From the cell containing the given text, extract its center point as (X, Y) coordinate. 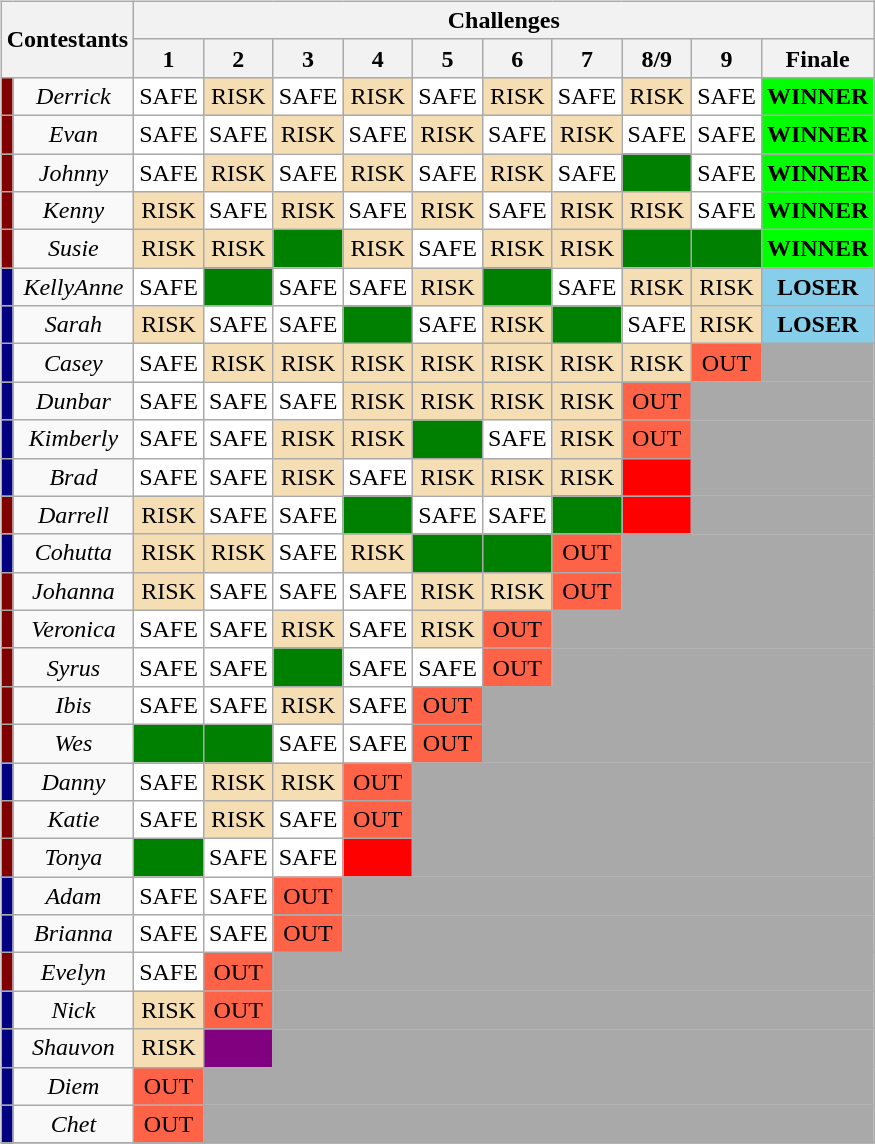
Kenny (73, 211)
Johnny (73, 173)
Susie (73, 249)
KellyAnne (73, 287)
Finale (817, 58)
Nick (73, 1010)
Evelyn (73, 972)
Cohutta (73, 553)
4 (378, 58)
Chet (73, 1124)
Katie (73, 820)
1 (169, 58)
8/9 (657, 58)
5 (448, 58)
7 (587, 58)
Brianna (73, 934)
Casey (73, 363)
Dunbar (73, 401)
Tonya (73, 858)
Contestants (67, 39)
Syrus (73, 667)
Sarah (73, 325)
Shauvon (73, 1048)
Johanna (73, 591)
Challenges (504, 20)
6 (517, 58)
3 (308, 58)
Kimberly (73, 439)
Derrick (73, 96)
Adam (73, 896)
Brad (73, 477)
2 (238, 58)
Darrell (73, 515)
Diem (73, 1086)
Evan (73, 134)
9 (727, 58)
Wes (73, 743)
Ibis (73, 705)
Danny (73, 781)
Veronica (73, 629)
